From the cell containing the given text, extract its center point as (X, Y) coordinate. 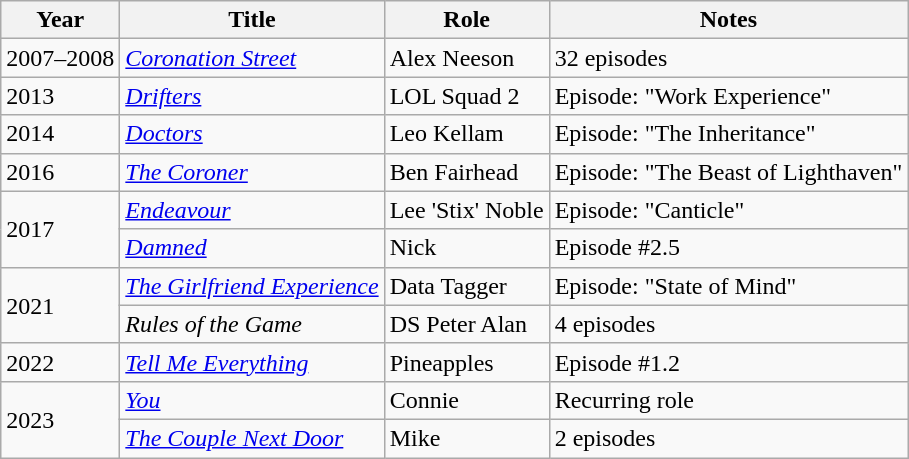
Pineapples (466, 362)
Nick (466, 248)
Alex Neeson (466, 58)
Mike (466, 438)
2021 (60, 305)
Drifters (252, 96)
Rules of the Game (252, 324)
Episode: "The Inheritance" (728, 134)
2022 (60, 362)
Data Tagger (466, 286)
Tell Me Everything (252, 362)
Leo Kellam (466, 134)
Connie (466, 400)
Title (252, 20)
2013 (60, 96)
Episode: "State of Mind" (728, 286)
32 episodes (728, 58)
Notes (728, 20)
2016 (60, 172)
You (252, 400)
Year (60, 20)
2023 (60, 419)
The Couple Next Door (252, 438)
Recurring role (728, 400)
4 episodes (728, 324)
Coronation Street (252, 58)
Episode: "Canticle" (728, 210)
Episode #2.5 (728, 248)
The Girlfriend Experience (252, 286)
2014 (60, 134)
Doctors (252, 134)
The Coroner (252, 172)
LOL Squad 2 (466, 96)
2 episodes (728, 438)
2017 (60, 229)
Episode: "The Beast of Lighthaven" (728, 172)
2007–2008 (60, 58)
Lee 'Stix' Noble (466, 210)
Episode: "Work Experience" (728, 96)
Ben Fairhead (466, 172)
Role (466, 20)
Damned (252, 248)
Endeavour (252, 210)
DS Peter Alan (466, 324)
Episode #1.2 (728, 362)
